Output the [X, Y] coordinate of the center of the cell containing the given text.  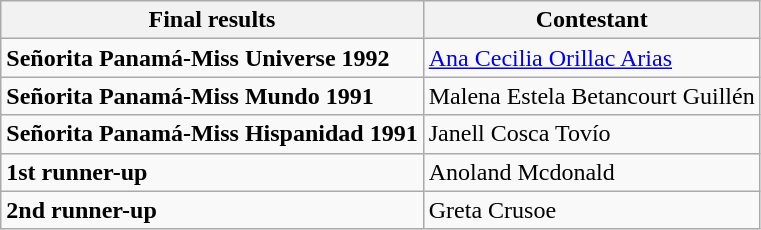
Contestant [592, 20]
Señorita Panamá-Miss Universe 1992 [212, 58]
Janell Cosca Tovío [592, 134]
Ana Cecilia Orillac Arias [592, 58]
1st runner-up [212, 172]
Anoland Mcdonald [592, 172]
Señorita Panamá-Miss Hispanidad 1991 [212, 134]
Greta Crusoe [592, 210]
Señorita Panamá-Miss Mundo 1991 [212, 96]
Final results [212, 20]
2nd runner-up [212, 210]
Malena Estela Betancourt Guillén [592, 96]
